Output the [x, y] coordinate of the center of the cell containing the given text.  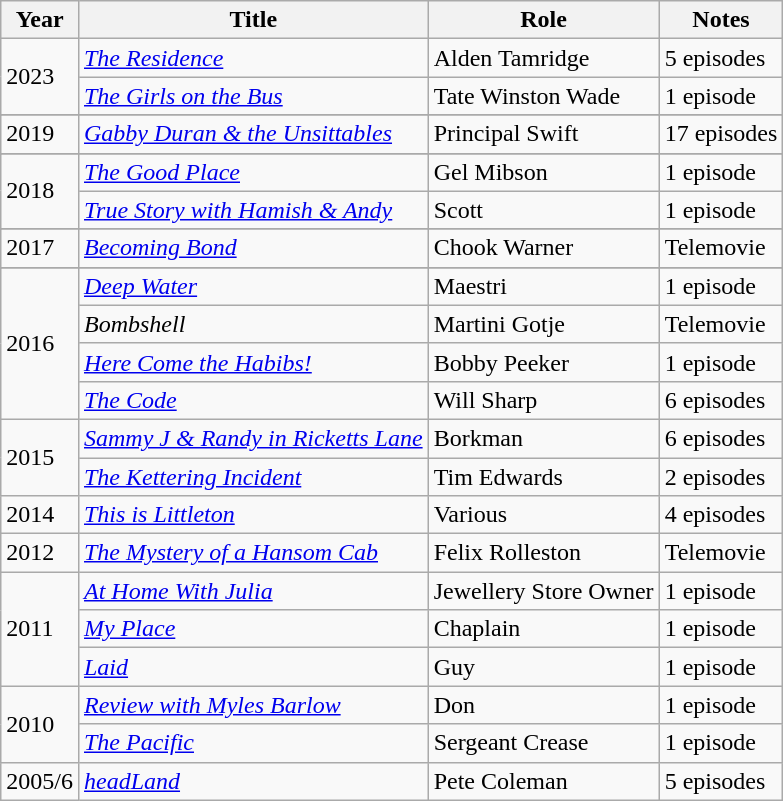
2010 [40, 724]
Here Come the Habibs! [253, 362]
Bombshell [253, 324]
Guy [544, 667]
Alden Tamridge [544, 58]
2005/6 [40, 781]
Felix Rolleston [544, 553]
2014 [40, 515]
Various [544, 515]
Notes [721, 20]
The Code [253, 400]
Jewellery Store Owner [544, 591]
Sammy J & Randy in Ricketts Lane [253, 438]
Will Sharp [544, 400]
Don [544, 705]
2018 [40, 191]
Scott [544, 210]
2012 [40, 553]
Deep Water [253, 286]
17 episodes [721, 134]
The Mystery of a Hansom Cab [253, 553]
The Girls on the Bus [253, 96]
Principal Swift [544, 134]
Chook Warner [544, 248]
Tim Edwards [544, 477]
Chaplain [544, 629]
Review with Myles Barlow [253, 705]
The Kettering Incident [253, 477]
Sergeant Crease [544, 743]
The Pacific [253, 743]
2015 [40, 457]
2 episodes [721, 477]
The Good Place [253, 172]
My Place [253, 629]
Gabby Duran & the Unsittables [253, 134]
Gel Mibson [544, 172]
2023 [40, 77]
At Home With Julia [253, 591]
2016 [40, 343]
Title [253, 20]
2017 [40, 248]
Tate Winston Wade [544, 96]
Bobby Peeker [544, 362]
Role [544, 20]
True Story with Hamish & Andy [253, 210]
Pete Coleman [544, 781]
2011 [40, 629]
headLand [253, 781]
Maestri [544, 286]
Year [40, 20]
Becoming Bond [253, 248]
2019 [40, 134]
Laid [253, 667]
This is Littleton [253, 515]
4 episodes [721, 515]
Martini Gotje [544, 324]
Borkman [544, 438]
The Residence [253, 58]
